Find where the given text appears and provide that cell's center as [x, y] coordinate. 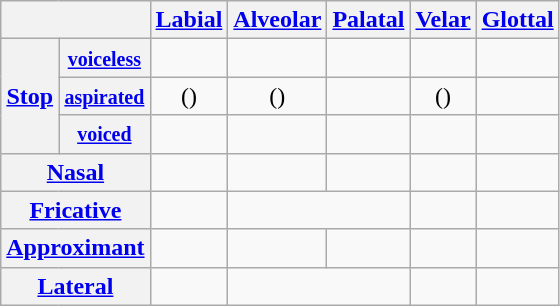
Glottal [518, 20]
Stop [30, 96]
Lateral [76, 286]
Alveolar [278, 20]
aspirated [104, 96]
Palatal [368, 20]
voiced [104, 134]
Fricative [76, 210]
voiceless [104, 58]
Velar [443, 20]
Nasal [76, 172]
Labial [189, 20]
Approximant [76, 248]
